Determine the [X, Y] coordinate at the center of the cell enclosing the given text.  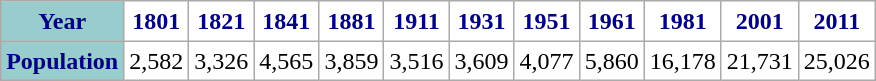
Population [62, 61]
1961 [612, 21]
1931 [482, 21]
1821 [222, 21]
Year [62, 21]
4,565 [286, 61]
21,731 [760, 61]
2,582 [156, 61]
3,609 [482, 61]
3,516 [416, 61]
25,026 [836, 61]
4,077 [546, 61]
3,326 [222, 61]
3,859 [352, 61]
1981 [682, 21]
5,860 [612, 61]
1951 [546, 21]
16,178 [682, 61]
1841 [286, 21]
1881 [352, 21]
2001 [760, 21]
1911 [416, 21]
1801 [156, 21]
2011 [836, 21]
